Find where the given text appears and provide that cell's center as (X, Y) coordinate. 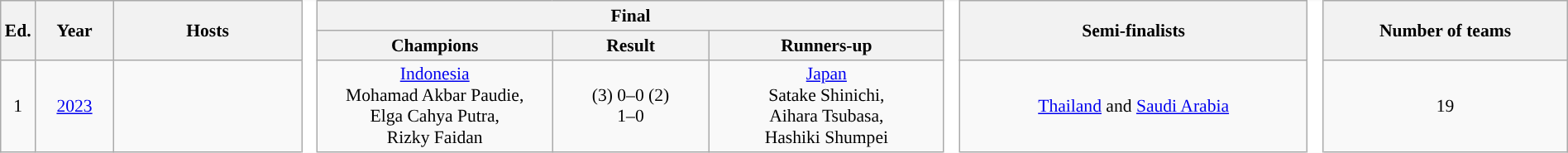
2023 (74, 106)
Champions (435, 45)
1 (18, 106)
Result (630, 45)
19 (1446, 106)
Year (74, 30)
Semi-finalists (1133, 30)
Final (631, 16)
(3) 0–0 (2) 1–0 (630, 106)
Thailand and Saudi Arabia (1133, 106)
Japan Satake Shinichi, Aihara Tsubasa, Hashiki Shumpei (826, 106)
Runners-up (826, 45)
Hosts (207, 30)
Indonesia Mohamad Akbar Paudie, Elga Cahya Putra, Rizky Faidan (435, 106)
Ed. (18, 30)
Number of teams (1446, 30)
